Extract the (x, y) coordinate from the center of the cell holding the provided text.  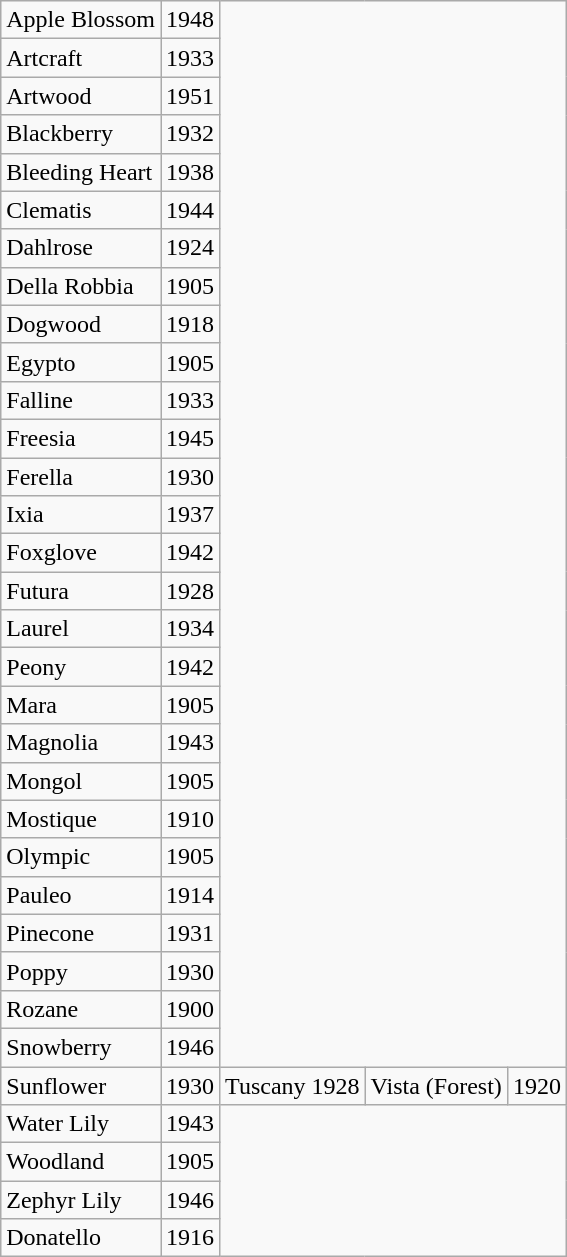
Clematis (81, 210)
Mostique (81, 819)
1914 (190, 895)
Ferella (81, 477)
Apple Blossom (81, 20)
Rozane (81, 1009)
1945 (190, 438)
Blackberry (81, 134)
Vista (Forest) (436, 1085)
1910 (190, 819)
Artcraft (81, 58)
Peony (81, 667)
Donatello (81, 1238)
1928 (190, 591)
Bleeding Heart (81, 172)
Dahlrose (81, 248)
Magnolia (81, 743)
1934 (190, 629)
Woodland (81, 1162)
Egypto (81, 362)
Artwood (81, 96)
Zephyr Lily (81, 1200)
Laurel (81, 629)
Mara (81, 705)
1918 (190, 324)
1916 (190, 1238)
Ixia (81, 515)
Pinecone (81, 933)
Foxglove (81, 553)
1951 (190, 96)
1900 (190, 1009)
1944 (190, 210)
Mongol (81, 781)
Sunflower (81, 1085)
1920 (536, 1085)
1937 (190, 515)
Olympic (81, 857)
Snowberry (81, 1047)
Water Lily (81, 1124)
1938 (190, 172)
1931 (190, 933)
Della Robbia (81, 286)
Dogwood (81, 324)
Pauleo (81, 895)
Tuscany 1928 (293, 1085)
1948 (190, 20)
Falline (81, 400)
Freesia (81, 438)
1924 (190, 248)
1932 (190, 134)
Futura (81, 591)
Poppy (81, 971)
